Scan for the cell matching the given text and deliver its [x, y] coordinate at center. 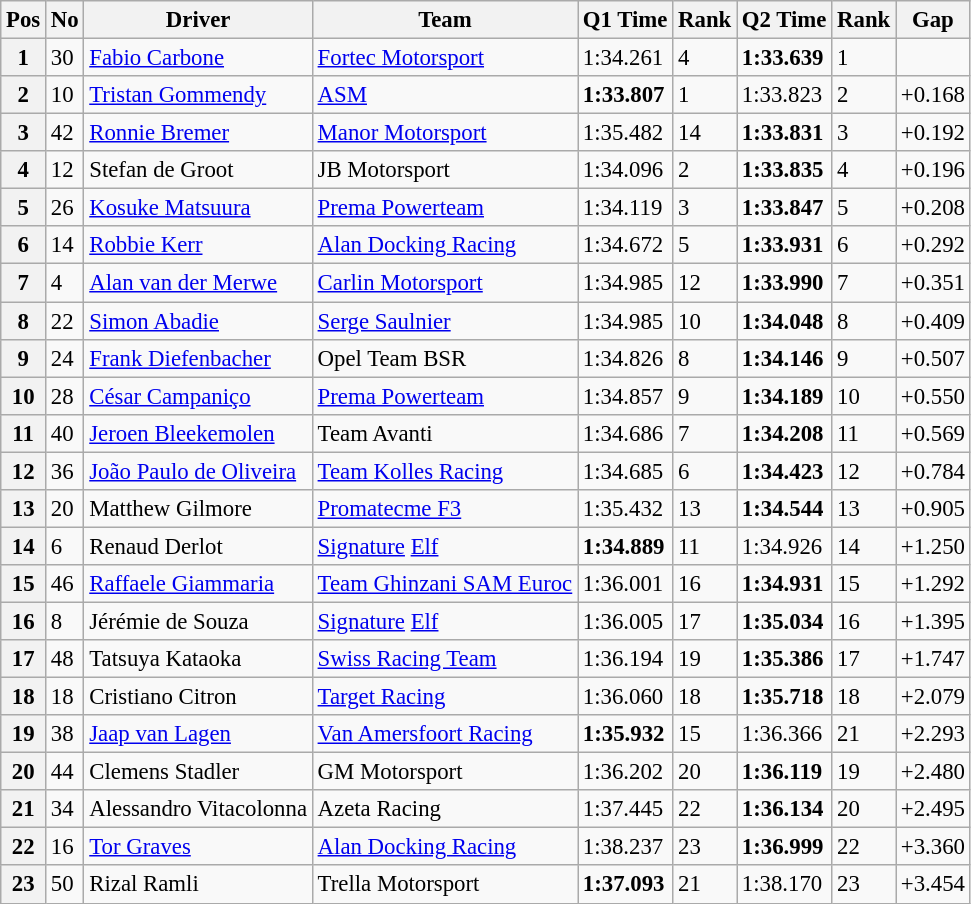
Trella Motorsport [444, 885]
1:34.857 [626, 396]
Clemens Stadler [198, 772]
No [65, 20]
1:34.119 [626, 208]
Team Kolles Racing [444, 471]
Simon Abadie [198, 321]
44 [65, 772]
1:35.932 [626, 734]
1:36.001 [626, 584]
Tristan Gommendy [198, 95]
Promatecme F3 [444, 509]
Stefan de Groot [198, 170]
+3.454 [934, 885]
1:37.445 [626, 809]
+0.168 [934, 95]
1:36.060 [626, 697]
1:34.686 [626, 433]
+1.250 [934, 546]
28 [65, 396]
Driver [198, 20]
+0.208 [934, 208]
+3.360 [934, 847]
+0.507 [934, 358]
Target Racing [444, 697]
+0.550 [934, 396]
Robbie Kerr [198, 245]
+2.480 [934, 772]
1:33.835 [784, 170]
1:34.889 [626, 546]
1:36.005 [626, 621]
26 [65, 208]
Tor Graves [198, 847]
1:34.189 [784, 396]
1:35.482 [626, 133]
Frank Diefenbacher [198, 358]
1:34.208 [784, 433]
+2.495 [934, 809]
+0.192 [934, 133]
1:34.926 [784, 546]
Opel Team BSR [444, 358]
1:36.999 [784, 847]
1:36.119 [784, 772]
Fabio Carbone [198, 58]
Cristiano Citron [198, 697]
1:34.672 [626, 245]
1:35.432 [626, 509]
Ronnie Bremer [198, 133]
Team [444, 20]
50 [65, 885]
+0.351 [934, 283]
Raffaele Giammaria [198, 584]
1:36.202 [626, 772]
GM Motorsport [444, 772]
34 [65, 809]
1:33.831 [784, 133]
Azeta Racing [444, 809]
+0.905 [934, 509]
1:34.048 [784, 321]
Jeroen Bleekemolen [198, 433]
1:35.034 [784, 621]
João Paulo de Oliveira [198, 471]
+0.196 [934, 170]
Gap [934, 20]
1:33.847 [784, 208]
+1.747 [934, 659]
JB Motorsport [444, 170]
Jérémie de Souza [198, 621]
Manor Motorsport [444, 133]
1:34.261 [626, 58]
1:36.134 [784, 809]
36 [65, 471]
+2.293 [934, 734]
1:38.237 [626, 847]
1:34.096 [626, 170]
Van Amersfoort Racing [444, 734]
Pos [24, 20]
Alan van der Merwe [198, 283]
Team Avanti [444, 433]
+1.395 [934, 621]
Serge Saulnier [444, 321]
30 [65, 58]
1:34.931 [784, 584]
Kosuke Matsuura [198, 208]
46 [65, 584]
Rizal Ramli [198, 885]
Renaud Derlot [198, 546]
1:33.931 [784, 245]
ASM [444, 95]
Q1 Time [626, 20]
Alessandro Vitacolonna [198, 809]
48 [65, 659]
1:34.826 [626, 358]
1:34.685 [626, 471]
+0.409 [934, 321]
Jaap van Lagen [198, 734]
42 [65, 133]
+0.569 [934, 433]
+0.784 [934, 471]
1:33.823 [784, 95]
Team Ghinzani SAM Euroc [444, 584]
38 [65, 734]
Q2 Time [784, 20]
Tatsuya Kataoka [198, 659]
+2.079 [934, 697]
+0.292 [934, 245]
1:35.386 [784, 659]
1:35.718 [784, 697]
24 [65, 358]
1:37.093 [626, 885]
40 [65, 433]
1:36.366 [784, 734]
1:33.807 [626, 95]
1:34.146 [784, 358]
Matthew Gilmore [198, 509]
1:34.544 [784, 509]
1:36.194 [626, 659]
César Campaniço [198, 396]
1:38.170 [784, 885]
Fortec Motorsport [444, 58]
1:33.990 [784, 283]
Carlin Motorsport [444, 283]
1:34.423 [784, 471]
Swiss Racing Team [444, 659]
+1.292 [934, 584]
1:33.639 [784, 58]
